Identify which cell holds the provided text, then report its [X, Y] central coordinate. 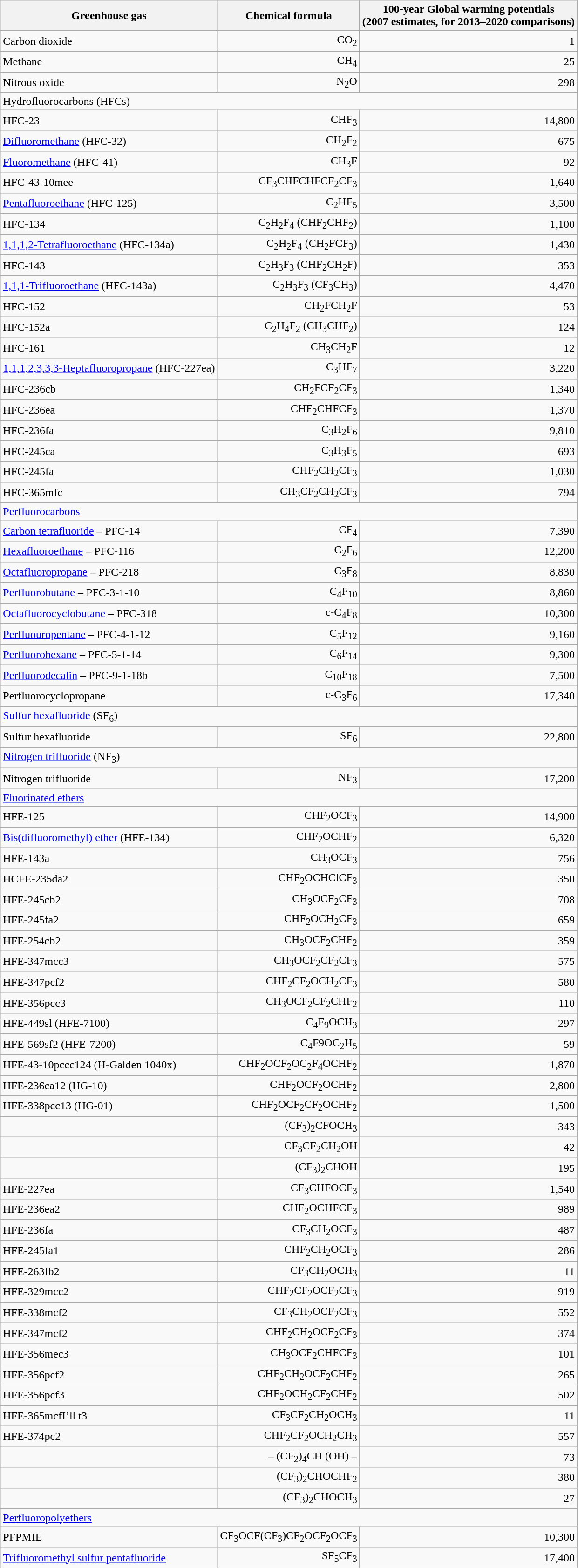
HFE-125 [109, 817]
CHF2OCF3 [289, 817]
Perfluorohexane – PFC-5-1-14 [109, 655]
552 [469, 1312]
HFC-236ea [109, 410]
HFE-347mcc3 [109, 961]
1,500 [469, 1106]
SF6 [289, 737]
HFC-236fa [109, 430]
1,540 [469, 1188]
C4F10 [289, 593]
1,640 [469, 183]
C2H2F4 (CHF2CHF2) [289, 224]
– (CF2)4CH (OH) – [289, 1457]
CO2 [289, 41]
9,810 [469, 430]
359 [469, 941]
195 [469, 1168]
17,200 [469, 779]
CF3CF2CH2OCH3 [289, 1416]
CF3CHFCHFCF2CF3 [289, 183]
CHF2OCH2CF3 [289, 920]
C3HF7 [289, 368]
HFE-365mcfI’ll t3 [109, 1416]
Hexafluoroethane – PFC-116 [109, 551]
12,200 [469, 551]
HFC-134 [109, 224]
9,160 [469, 634]
c-C4F8 [289, 613]
14,900 [469, 817]
Perfluouropentane – PFC-4-1-12 [109, 634]
73 [469, 1457]
CHF2OCF2OC2F4OCHF2 [289, 1065]
Octafluorocyclobutane – PFC-318 [109, 613]
CH3OCF2CF2CF3 [289, 961]
CH3OCF2CF2CHF2 [289, 1003]
CH3OCF2CF3 [289, 899]
Perfluorobutane – PFC-3-1-10 [109, 593]
C2F6 [289, 551]
350 [469, 879]
CHF2OCHF2 [289, 837]
286 [469, 1250]
265 [469, 1374]
Sulfur hexafluoride (SF6) [289, 717]
42 [469, 1147]
C5F12 [289, 634]
3,220 [469, 368]
HFE-338mcf2 [109, 1312]
HCFE-235da2 [109, 879]
794 [469, 492]
297 [469, 1023]
17,400 [469, 1557]
CH3OCF2CHF2 [289, 941]
CHF2OCH2CF2CHF2 [289, 1395]
756 [469, 858]
HFC-43-10mee [109, 183]
HFC-236cb [109, 389]
(CF3)2CHOCHF2 [289, 1478]
298 [469, 82]
3,500 [469, 203]
CH2FCF2CF3 [289, 389]
HFE-143a [109, 858]
353 [469, 265]
C2H2F4 (CH2FCF3) [289, 244]
CHF2CH2CF3 [289, 472]
HFE-347pcf2 [109, 982]
CF3OCF(CF3)CF2OCF2OCF3 [289, 1537]
1,030 [469, 472]
(CF3)2CFOCH3 [289, 1127]
C4F9OC2H5 [289, 1044]
CHF2CH2OCF2CF3 [289, 1333]
92 [469, 162]
CH2F2 [289, 141]
HFE-227ea [109, 1188]
HFE-449sl (HFE-7100) [109, 1023]
(CF3)2CHOCH3 [289, 1498]
110 [469, 1003]
1,870 [469, 1065]
CH2FCH2F [289, 306]
Chemical formula [289, 16]
7,500 [469, 675]
1,1,1,2,3,3,3-Heptafluoropropane (HFC-227ea) [109, 368]
SF5CF3 [289, 1557]
659 [469, 920]
1,430 [469, 244]
HFE-236ea2 [109, 1209]
8,830 [469, 572]
HFE-356pcc3 [109, 1003]
HFE-236fa [109, 1230]
CF4 [289, 531]
7,390 [469, 531]
575 [469, 961]
919 [469, 1292]
CF3CH2OCF2CF3 [289, 1312]
HFC-23 [109, 121]
CHF2OCHFCF3 [289, 1209]
CH3CH2F [289, 348]
HFC-245ca [109, 451]
HFE-329mcc2 [109, 1292]
343 [469, 1127]
22,800 [469, 737]
380 [469, 1478]
(CF3)2CHOH [289, 1168]
557 [469, 1436]
HFE-569sf2 (HFE-7200) [109, 1044]
CH3OCF2CHFCF3 [289, 1354]
124 [469, 327]
989 [469, 1209]
CF3CH2OCH3 [289, 1271]
Trifluoromethyl sulfur pentafluoride [109, 1557]
2,800 [469, 1085]
580 [469, 982]
CH3CF2CH2CF3 [289, 492]
C2H3F3 (CHF2CH2F) [289, 265]
N2O [289, 82]
C3F8 [289, 572]
HFE-356pcf3 [109, 1395]
CH4 [289, 61]
HFE-245cb2 [109, 899]
Greenhouse gas [109, 16]
Bis(difluoromethyl) ether (HFE-134) [109, 837]
Carbon dioxide [109, 41]
CHF2CF2OCH2CH3 [289, 1436]
27 [469, 1498]
Difluoromethane (HFC-32) [109, 141]
9,300 [469, 655]
12 [469, 348]
C6F14 [289, 655]
CHF3 [289, 121]
HFE-356mec3 [109, 1354]
C4F9OCH3 [289, 1023]
CHF2CHFCF3 [289, 410]
Fluorinated ethers [289, 798]
HFE-254cb2 [109, 941]
CF3CHFOCF3 [289, 1188]
C3H3F5 [289, 451]
HFC-152a [109, 327]
Methane [109, 61]
C10F18 [289, 675]
HFE-263fb2 [109, 1271]
1,1,1-Trifluoroethane (HFC-143a) [109, 286]
HFE-347mcf2 [109, 1333]
Nitrogen trifluoride [109, 779]
Sulfur hexafluoride [109, 737]
NF3 [289, 779]
708 [469, 899]
487 [469, 1230]
Carbon tetrafluoride – PFC-14 [109, 531]
Perfluorocyclopropane [109, 696]
1,340 [469, 389]
PFPMIE [109, 1537]
675 [469, 141]
1 [469, 41]
HFE-245fa1 [109, 1250]
CHF2CF2OCH2CF3 [289, 982]
CH3OCF3 [289, 858]
Hydrofluorocarbons (HFCs) [289, 102]
HFC-161 [109, 348]
HFC-365mfc [109, 492]
6,320 [469, 837]
100-year Global warming potentials (2007 estimates, for 2013–2020 comparisons) [469, 16]
HFE-236ca12 (HG-10) [109, 1085]
Perfluoropolyethers [289, 1518]
CHF2OCHClCF3 [289, 879]
C2HF5 [289, 203]
HFE-356pcf2 [109, 1374]
Nitrogen trifluoride (NF3) [289, 758]
53 [469, 306]
693 [469, 451]
Perfluorocarbons [289, 511]
8,860 [469, 593]
CF3CH2OCF3 [289, 1230]
CHF2OCF2CF2OCHF2 [289, 1106]
Pentafluoroethane (HFC-125) [109, 203]
CHF2OCF2OCHF2 [289, 1085]
14,800 [469, 121]
CHF2CH2OCF3 [289, 1250]
101 [469, 1354]
59 [469, 1044]
HFE-374pc2 [109, 1436]
HFC-152 [109, 306]
1,370 [469, 410]
502 [469, 1395]
CHF2CH2OCF2CHF2 [289, 1374]
HFE-245fa2 [109, 920]
1,100 [469, 224]
25 [469, 61]
Octafluoropropane – PFC-218 [109, 572]
4,470 [469, 286]
Perfluorodecalin – PFC-9-1-18b [109, 675]
17,340 [469, 696]
HFE-43-10pccc124 (H-Galden 1040x) [109, 1065]
HFE-338pcc13 (HG-01) [109, 1106]
1,1,1,2-Tetrafluoroethane (HFC-134a) [109, 244]
CH3F [289, 162]
374 [469, 1333]
CHF2CF2OCF2CF3 [289, 1292]
HFC-143 [109, 265]
HFC-245fa [109, 472]
Nitrous oxide [109, 82]
Fluoromethane (HFC-41) [109, 162]
C3H2F6 [289, 430]
C2H4F2 (CH3CHF2) [289, 327]
CF3CF2CH2OH [289, 1147]
C2H3F3 (CF3CH3) [289, 286]
c-C3F6 [289, 696]
